Locate the cell with the specified text and output its [x, y] center coordinate. 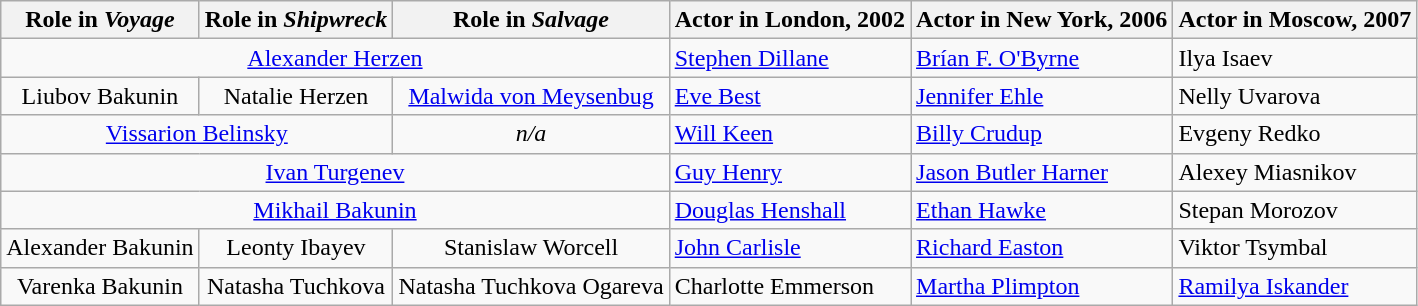
Role in Shipwreck [296, 20]
Stanislaw Worcell [531, 248]
Liubov Bakunin [100, 96]
Brían F. O'Byrne [1042, 58]
Stepan Morozov [1295, 210]
Billy Crudup [1042, 134]
John Carlisle [790, 248]
Ivan Turgenev [335, 172]
Leonty Ibayev [296, 248]
Stephen Dillane [790, 58]
Actor in London, 2002 [790, 20]
Alexander Herzen [335, 58]
Charlotte Emmerson [790, 286]
Ethan Hawke [1042, 210]
Jennifer Ehle [1042, 96]
Viktor Tsymbal [1295, 248]
Nelly Uvarova [1295, 96]
Jason Butler Harner [1042, 172]
Actor in New York, 2006 [1042, 20]
Ilya Isaev [1295, 58]
Natasha Tuchkova [296, 286]
n/a [531, 134]
Malwida von Meysenbug [531, 96]
Actor in Moscow, 2007 [1295, 20]
Mikhail Bakunin [335, 210]
Alexander Bakunin [100, 248]
Role in Salvage [531, 20]
Vissarion Belinsky [197, 134]
Alexey Miasnikov [1295, 172]
Richard Easton [1042, 248]
Ramilya Iskander [1295, 286]
Douglas Henshall [790, 210]
Natalie Herzen [296, 96]
Martha Plimpton [1042, 286]
Will Keen [790, 134]
Role in Voyage [100, 20]
Varenka Bakunin [100, 286]
Evgeny Redko [1295, 134]
Eve Best [790, 96]
Natasha Tuchkova Ogareva [531, 286]
Guy Henry [790, 172]
